Scan for the cell matching the given text and deliver its (x, y) coordinate at center. 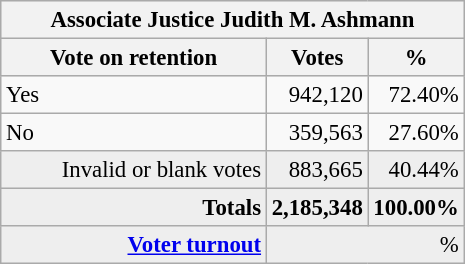
Associate Justice Judith M. Ashmann (232, 20)
40.44% (416, 170)
Vote on retention (134, 58)
Totals (134, 208)
Invalid or blank votes (134, 170)
72.40% (416, 95)
2,185,348 (317, 208)
27.60% (416, 133)
100.00% (416, 208)
Votes (317, 58)
883,665 (317, 170)
942,120 (317, 95)
Yes (134, 95)
No (134, 133)
Voter turnout (134, 245)
359,563 (317, 133)
